Pinpoint the cell where the given text exists, returning its (x, y) midpoint coordinate. 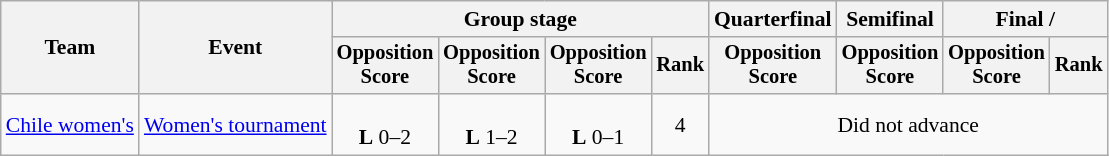
Semifinal (890, 19)
Did not advance (908, 124)
Team (70, 48)
4 (680, 124)
Group stage (520, 19)
Quarterfinal (773, 19)
L 0–2 (386, 124)
Event (236, 48)
L 1–2 (492, 124)
L 0–1 (598, 124)
Women's tournament (236, 124)
Chile women's (70, 124)
Final / (1025, 19)
